Provide the (X, Y) coordinate of the cell's center where the given text is located.  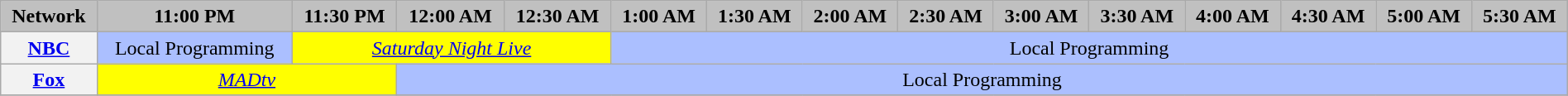
5:30 AM (1519, 17)
12:30 AM (557, 17)
3:00 AM (1041, 17)
3:30 AM (1137, 17)
1:30 AM (754, 17)
2:00 AM (850, 17)
4:00 AM (1233, 17)
4:30 AM (1328, 17)
Fox (49, 79)
5:00 AM (1424, 17)
11:30 PM (344, 17)
11:00 PM (194, 17)
12:00 AM (451, 17)
Saturday Night Live (452, 48)
NBC (49, 48)
1:00 AM (659, 17)
Network (49, 17)
MADtv (246, 79)
2:30 AM (946, 17)
